Capture the cell that displays the provided text and extract its (x, y) central coordinate. 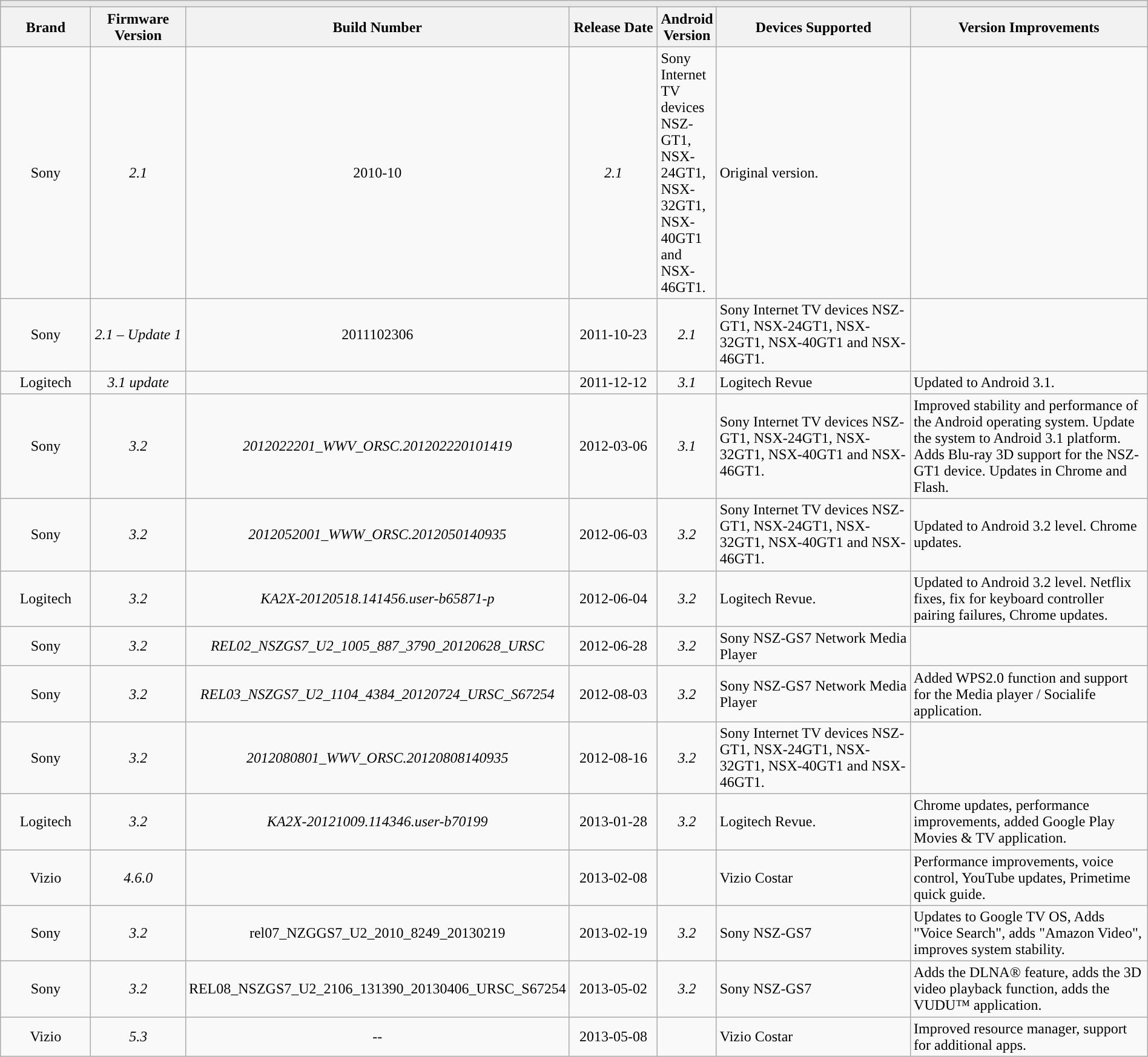
2012-06-03 (613, 534)
REL03_NSZGS7_U2_1104_4384_20120724_URSC_S67254 (377, 694)
Firmware Version (138, 27)
Logitech Revue (813, 382)
Updates to Google TV OS, Adds "Voice Search", adds "Amazon Video", improves system stability. (1029, 933)
2012022201_WWV_ORSC.201202220101419 (377, 446)
Version Improvements (1029, 27)
2012080801_WWV_ORSC.20120808140935 (377, 757)
Devices Supported (813, 27)
4.6.0 (138, 877)
2011-10-23 (613, 334)
-- (377, 1037)
KA2X-20120518.141456.user-b65871-p (377, 598)
2012-08-03 (613, 694)
Original version. (813, 173)
Updated to Android 3.1. (1029, 382)
Chrome updates, performance improvements, added Google Play Movies & TV application. (1029, 821)
Improved resource manager, support for additional apps. (1029, 1037)
Android Version (687, 27)
2010-10 (377, 173)
Brand (46, 27)
2012-03-06 (613, 446)
2012-08-16 (613, 757)
2012-06-28 (613, 646)
Release Date (613, 27)
3.1 update (138, 382)
Updated to Android 3.2 level. Chrome updates. (1029, 534)
2013-02-08 (613, 877)
Adds the DLNA® feature, adds the 3D video playback function, adds the VUDU™ application. (1029, 989)
Added WPS2.0 function and support for the Media player / Socialife application. (1029, 694)
2013-01-28 (613, 821)
REL02_NSZGS7_U2_1005_887_3790_20120628_URSC (377, 646)
5.3 (138, 1037)
2012052001_WWW_ORSC.2012050140935 (377, 534)
2013-02-19 (613, 933)
REL08_NSZGS7_U2_2106_131390_20130406_URSC_S67254 (377, 989)
2.1 – Update 1 (138, 334)
KA2X-20121009.114346.user-b70199 (377, 821)
Build Number (377, 27)
rel07_NZGGS7_U2_2010_8249_20130219 (377, 933)
2012-06-04 (613, 598)
2011-12-12 (613, 382)
2013-05-08 (613, 1037)
2013-05-02 (613, 989)
2011102306 (377, 334)
Performance improvements, voice control, YouTube updates, Primetime quick guide. (1029, 877)
Updated to Android 3.2 level. Netflix fixes, fix for keyboard controller pairing failures, Chrome updates. (1029, 598)
